Pinpoint the cell where the given text exists, returning its [x, y] midpoint coordinate. 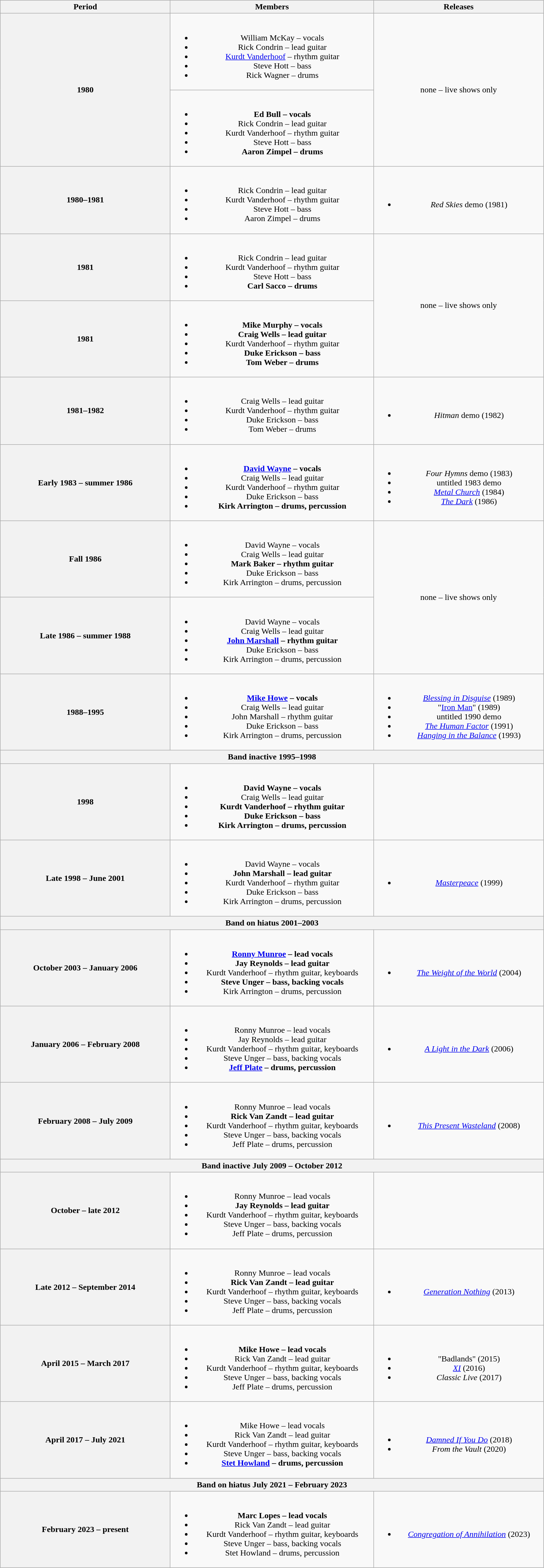
April 2017 – July 2021 [85, 1440]
Band on hiatus July 2021 – February 2023 [272, 1485]
This Present Wasteland (2008) [458, 1121]
October – late 2012 [85, 1210]
David Wayne – vocalsCraig Wells – lead guitarJohn Marshall – rhythm guitarDuke Erickson – bassKirk Arrington – drums, percussion [272, 635]
1981–1982 [85, 411]
The Weight of the World (2004) [458, 968]
1988–1995 [85, 712]
Congregation of Annihilation (2023) [458, 1529]
Late 1998 – June 2001 [85, 878]
Band inactive July 2009 – October 2012 [272, 1166]
Red Skies demo (1981) [458, 200]
1998 [85, 801]
Rick Condrin – lead guitarKurdt Vanderhoof – rhythm guitarSteve Hott – bassAaron Zimpel – drums [272, 200]
Blessing in Disguise (1989)"Iron Man" (1989)untitled 1990 demoThe Human Factor (1991)Hanging in the Balance (1993) [458, 712]
David Wayne – vocalsJohn Marshall – lead guitarKurdt Vanderhoof – rhythm guitarDuke Erickson – bassKirk Arrington – drums, percussion [272, 878]
Ed Bull – vocalsRick Condrin – lead guitarKurdt Vanderhoof – rhythm guitarSteve Hott – bassAaron Zimpel – drums [272, 128]
Masterpeace (1999) [458, 878]
Mike Howe – vocalsCraig Wells – lead guitarJohn Marshall – rhythm guitarDuke Erickson – bassKirk Arrington – drums, percussion [272, 712]
Hitman demo (1982) [458, 411]
Members [272, 7]
Late 1986 – summer 1988 [85, 635]
Late 2012 – September 2014 [85, 1287]
"Badlands" (2015)XI (2016)Classic Live (2017) [458, 1363]
Band inactive 1995–1998 [272, 757]
A Light in the Dark (2006) [458, 1044]
Generation Nothing (2013) [458, 1287]
1980–1981 [85, 200]
David Wayne – vocalsCraig Wells – lead guitarMark Baker – rhythm guitarDuke Erickson – bassKirk Arrington – drums, percussion [272, 559]
1980 [85, 90]
Rick Condrin – lead guitarKurdt Vanderhoof – rhythm guitarSteve Hott – bassCarl Sacco – drums [272, 267]
January 2006 – February 2008 [85, 1044]
Band on hiatus 2001–2003 [272, 923]
Mike Murphy – vocalsCraig Wells – lead guitarKurdt Vanderhoof – rhythm guitarDuke Erickson – bassTom Weber – drums [272, 339]
Releases [458, 7]
February 2023 – present [85, 1529]
Four Hymns demo (1983)untitled 1983 demoMetal Church (1984)The Dark (1986) [458, 482]
April 2015 – March 2017 [85, 1363]
Fall 1986 [85, 559]
Damned If You Do (2018)From the Vault (2020) [458, 1440]
October 2003 – January 2006 [85, 968]
Craig Wells – lead guitarKurdt Vanderhoof – rhythm guitarDuke Erickson – bassTom Weber – drums [272, 411]
February 2008 – July 2009 [85, 1121]
Early 1983 – summer 1986 [85, 482]
William McKay – vocalsRick Condrin – lead guitarKurdt Vanderhoof – rhythm guitarSteve Hott – bassRick Wagner – drums [272, 52]
Period [85, 7]
